Return the (x, y) coordinate for the center point of the cell that contains the specified text.  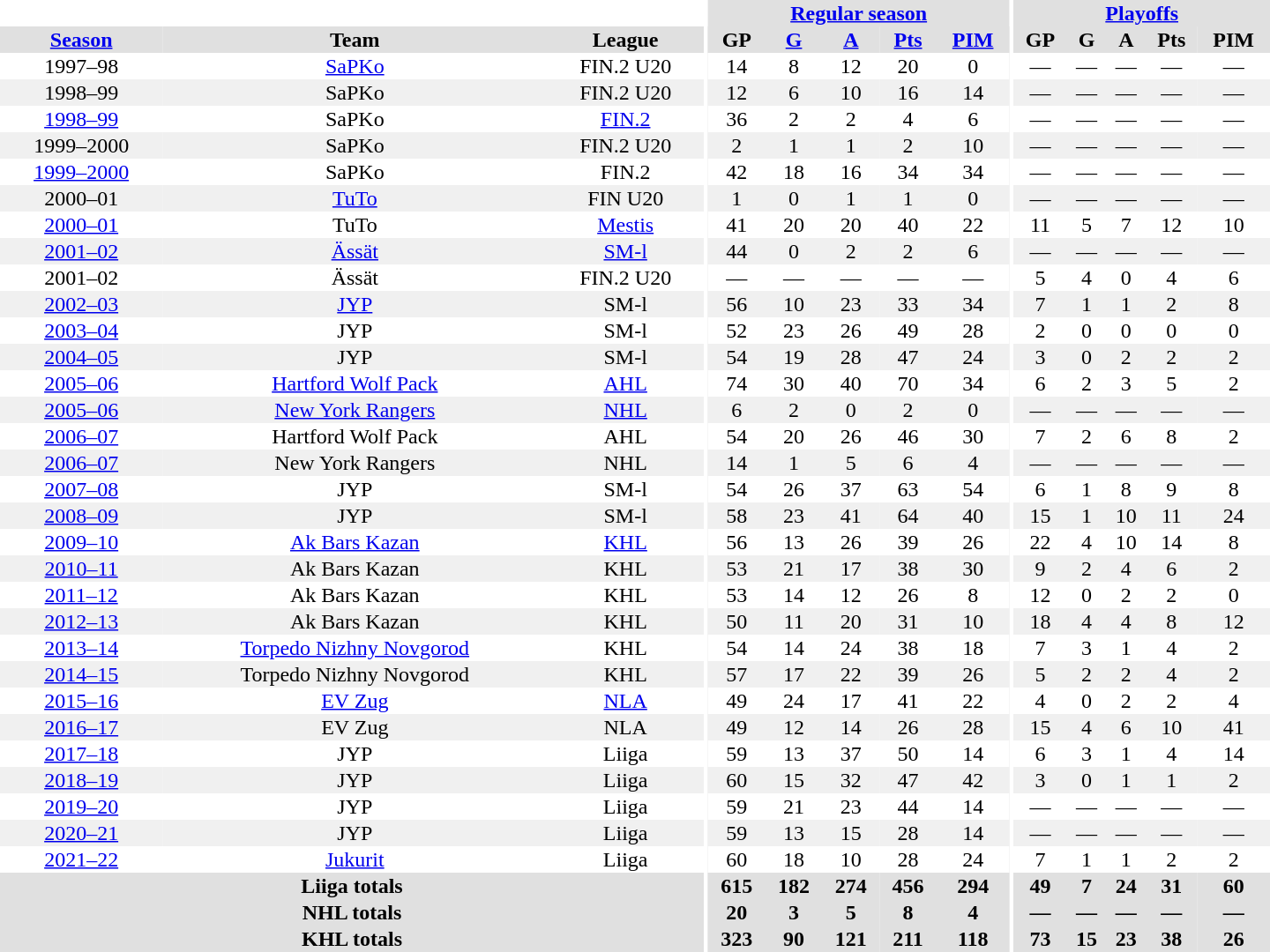
36 (737, 119)
2010–11 (81, 569)
2021–22 (81, 859)
74 (737, 383)
118 (973, 939)
2007–08 (81, 489)
2003–04 (81, 331)
2011–12 (81, 595)
294 (973, 886)
70 (908, 383)
64 (908, 516)
2009–10 (81, 542)
Jukurit (355, 859)
182 (794, 886)
57 (737, 674)
2004–05 (81, 357)
2008–09 (81, 516)
73 (1040, 939)
2018–19 (81, 780)
211 (908, 939)
Team (355, 40)
2002–03 (81, 304)
Season (81, 40)
Mestis (625, 225)
2012–13 (81, 621)
Playoffs (1141, 13)
2020–21 (81, 833)
1997–98 (81, 66)
League (625, 40)
274 (850, 886)
323 (737, 939)
NHL totals (352, 912)
46 (908, 436)
KHL totals (352, 939)
2017–18 (81, 754)
FIN U20 (625, 198)
2013–14 (81, 648)
2015–16 (81, 701)
33 (908, 304)
2019–20 (81, 807)
19 (794, 357)
615 (737, 886)
Regular season (859, 13)
52 (737, 331)
90 (794, 939)
58 (737, 516)
63 (908, 489)
121 (850, 939)
2016–17 (81, 727)
456 (908, 886)
32 (850, 780)
Liiga totals (352, 886)
2014–15 (81, 674)
